Identify which cell holds the provided text, then report its (X, Y) central coordinate. 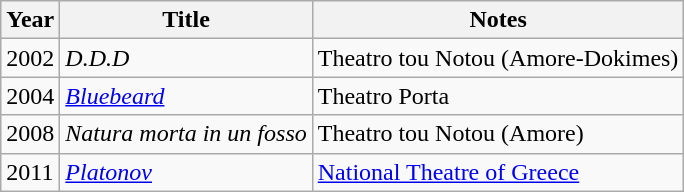
2002 (30, 58)
National Theatre of Greece (498, 172)
Natura morta in un fosso (186, 134)
Year (30, 20)
D.D.D (186, 58)
Theatro tou Notou (Amore-Dokimes) (498, 58)
2004 (30, 96)
2008 (30, 134)
Bluebeard (186, 96)
Notes (498, 20)
Title (186, 20)
2011 (30, 172)
Platonov (186, 172)
Theatro Porta (498, 96)
Theatro tou Notou (Amore) (498, 134)
